For the text-containing cell, return its midpoint in [X, Y] coordinate format. 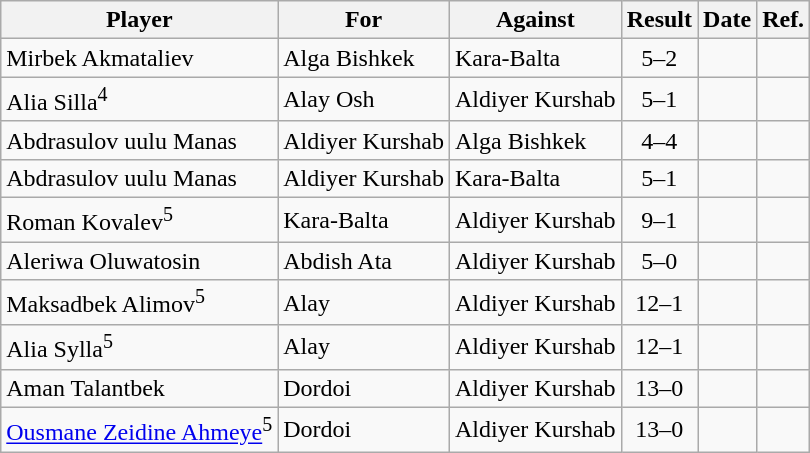
Ref. [784, 20]
Mirbek Akmataliev [140, 58]
Roman Kovalev5 [140, 220]
Alia Silla4 [140, 100]
Aman Talantbek [140, 388]
Alay Osh [364, 100]
Aleriwa Oluwatosin [140, 261]
Abdish Ata [364, 261]
Result [659, 20]
For [364, 20]
Ousmane Zeidine Ahmeye5 [140, 430]
Maksadbek Alimov5 [140, 302]
Date [728, 20]
Alia Sylla5 [140, 348]
Against [535, 20]
9–1 [659, 220]
5–2 [659, 58]
5–0 [659, 261]
4–4 [659, 140]
Player [140, 20]
